Return the (x, y) coordinate for the center point of the cell that contains the specified text.  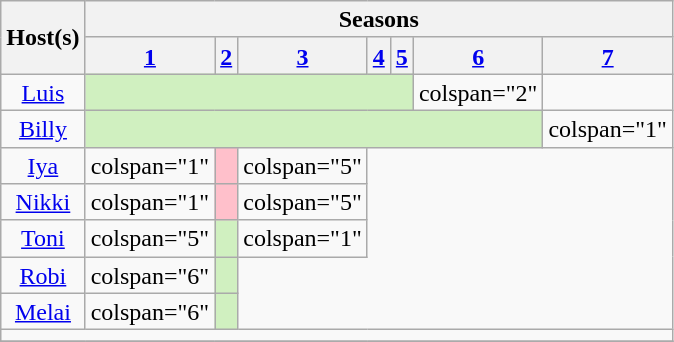
Luis (43, 92)
colspan="2" (478, 92)
Nikki (43, 202)
Melai (43, 312)
7 (608, 56)
6 (478, 56)
Billy (43, 128)
Seasons (378, 20)
2 (226, 56)
5 (402, 56)
1 (150, 56)
4 (378, 56)
Iya (43, 166)
3 (303, 56)
Host(s) (43, 38)
Robi (43, 276)
Toni (43, 238)
